From the cell containing the given text, extract its center point as (X, Y) coordinate. 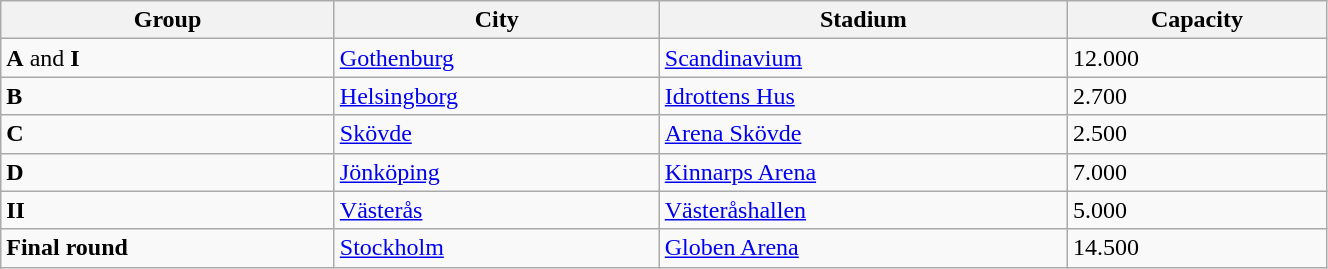
Jönköping (496, 172)
Kinnarps Arena (863, 172)
Capacity (1196, 20)
Stockholm (496, 248)
12.000 (1196, 58)
Stadium (863, 20)
City (496, 20)
7.000 (1196, 172)
C (168, 134)
Arena Skövde (863, 134)
2.700 (1196, 96)
14.500 (1196, 248)
Final round (168, 248)
Scandinavium (863, 58)
2.500 (1196, 134)
5.000 (1196, 210)
Helsingborg (496, 96)
Group (168, 20)
D (168, 172)
Skövde (496, 134)
A and I (168, 58)
B (168, 96)
Västerås (496, 210)
Gothenburg (496, 58)
Idrottens Hus (863, 96)
Globen Arena (863, 248)
II (168, 210)
Västeråshallen (863, 210)
